Return the [x, y] coordinate for the center point of the cell that contains the specified text.  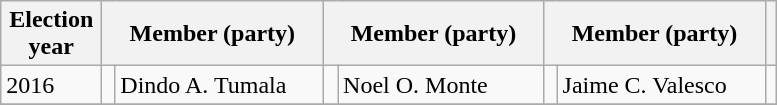
Jaime C. Valesco [661, 85]
Noel O. Monte [441, 85]
2016 [52, 85]
Electionyear [52, 34]
Dindo A. Tumala [219, 85]
